Output the (x, y) coordinate of the center of the cell containing the given text.  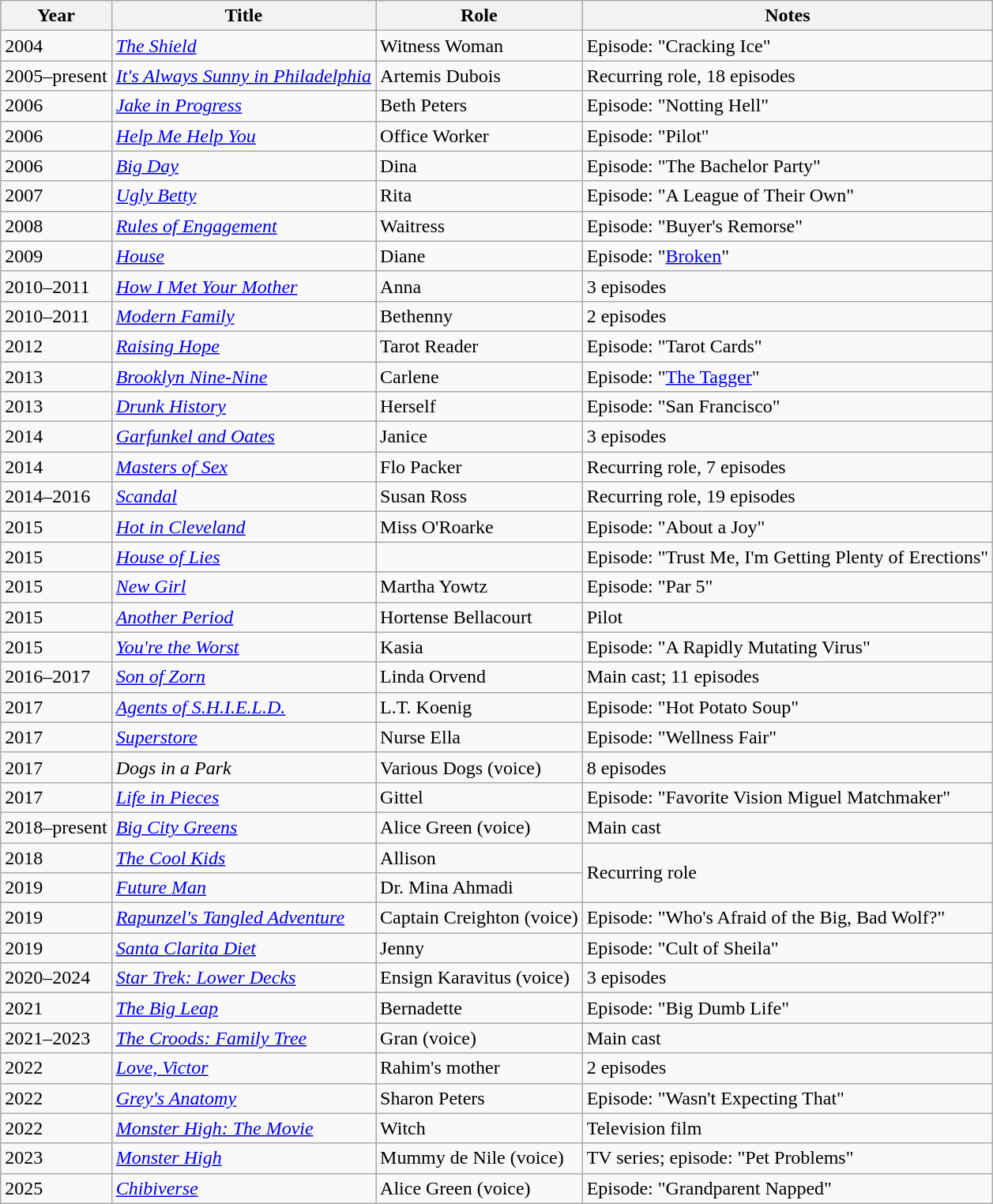
It's Always Sunny in Philadelphia (243, 76)
How I Met Your Mother (243, 286)
Allison (480, 857)
Title (243, 16)
Linda Orvend (480, 677)
Episode: "Notting Hell" (787, 106)
2009 (56, 256)
2021 (56, 1008)
Agents of S.H.I.E.L.D. (243, 707)
Chibiverse (243, 1188)
Witness Woman (480, 46)
2008 (56, 226)
Pilot (787, 617)
Episode: "Who's Afraid of the Big, Bad Wolf?" (787, 918)
Recurring role, 18 episodes (787, 76)
Episode: "Tarot Cards" (787, 346)
Life in Pieces (243, 797)
Recurring role, 7 episodes (787, 467)
Episode: "A League of Their Own" (787, 196)
Role (480, 16)
New Girl (243, 587)
Modern Family (243, 316)
2014–2016 (56, 497)
Susan Ross (480, 497)
Hortense Bellacourt (480, 617)
2023 (56, 1158)
Drunk History (243, 407)
You're the Worst (243, 647)
Episode: "Wellness Fair" (787, 737)
Love, Victor (243, 1068)
Beth Peters (480, 106)
Episode: "Favorite Vision Miguel Matchmaker" (787, 797)
Tarot Reader (480, 346)
Captain Creighton (voice) (480, 918)
Episode: "About a Joy" (787, 527)
Diane (480, 256)
2020–2024 (56, 978)
Raising Hope (243, 346)
House (243, 256)
Monster High: The Movie (243, 1128)
2007 (56, 196)
Flo Packer (480, 467)
Episode: "Cracking Ice" (787, 46)
Anna (480, 286)
Episode: "Pilot" (787, 136)
Mummy de Nile (voice) (480, 1158)
Recurring role, 19 episodes (787, 497)
Grey's Anatomy (243, 1098)
Miss O'Roarke (480, 527)
Carlene (480, 377)
Nurse Ella (480, 737)
Monster High (243, 1158)
Witch (480, 1128)
2012 (56, 346)
Episode: "The Bachelor Party" (787, 166)
Episode: "Hot Potato Soup" (787, 707)
2018 (56, 857)
Kasia (480, 647)
Episode: "Trust Me, I'm Getting Plenty of Erections" (787, 557)
Bethenny (480, 316)
Television film (787, 1128)
Masters of Sex (243, 467)
Ugly Betty (243, 196)
Hot in Cleveland (243, 527)
Recurring role (787, 872)
Garfunkel and Oates (243, 437)
The Big Leap (243, 1008)
Herself (480, 407)
Jenny (480, 948)
2021–2023 (56, 1038)
Rules of Engagement (243, 226)
Episode: "Wasn't Expecting That" (787, 1098)
The Shield (243, 46)
Brooklyn Nine-Nine (243, 377)
Rita (480, 196)
Gran (voice) (480, 1038)
Episode: "A Rapidly Mutating Virus" (787, 647)
L.T. Koenig (480, 707)
Year (56, 16)
2018–present (56, 827)
House of Lies (243, 557)
Help Me Help You (243, 136)
Episode: "San Francisco" (787, 407)
Episode: "The Tagger" (787, 377)
8 episodes (787, 767)
Episode: "Big Dumb Life" (787, 1008)
Episode: "Broken" (787, 256)
Future Man (243, 888)
Episode: "Par 5" (787, 587)
Main cast; 11 episodes (787, 677)
Artemis Dubois (480, 76)
Big Day (243, 166)
Gittel (480, 797)
Sharon Peters (480, 1098)
2004 (56, 46)
2025 (56, 1188)
TV series; episode: "Pet Problems" (787, 1158)
Waitress (480, 226)
Jake in Progress (243, 106)
Another Period (243, 617)
Santa Clarita Diet (243, 948)
Dr. Mina Ahmadi (480, 888)
Janice (480, 437)
Dogs in a Park (243, 767)
2005–present (56, 76)
Episode: "Cult of Sheila" (787, 948)
Bernadette (480, 1008)
2016–2017 (56, 677)
The Croods: Family Tree (243, 1038)
Superstore (243, 737)
Star Trek: Lower Decks (243, 978)
Rapunzel's Tangled Adventure (243, 918)
Notes (787, 16)
Episode: "Buyer's Remorse" (787, 226)
Episode: "Grandparent Napped" (787, 1188)
Martha Yowtz (480, 587)
The Cool Kids (243, 857)
Son of Zorn (243, 677)
Scandal (243, 497)
Dina (480, 166)
Office Worker (480, 136)
Ensign Karavitus (voice) (480, 978)
Big City Greens (243, 827)
Rahim's mother (480, 1068)
Various Dogs (voice) (480, 767)
